Output the (x, y) coordinate of the center of the cell containing the given text.  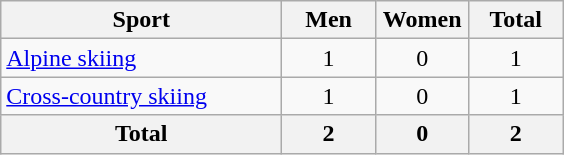
Sport (142, 20)
Men (329, 20)
Cross-country skiing (142, 96)
Alpine skiing (142, 58)
Women (422, 20)
